Detect which cell encompasses the target text, then output its [X, Y] center coordinate. 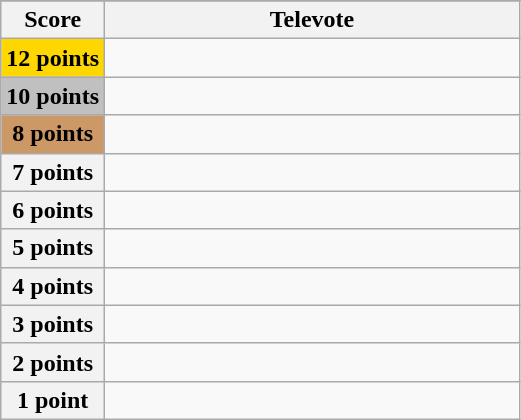
Score [53, 20]
1 point [53, 400]
6 points [53, 210]
3 points [53, 324]
5 points [53, 248]
Televote [312, 20]
2 points [53, 362]
10 points [53, 96]
8 points [53, 134]
4 points [53, 286]
7 points [53, 172]
12 points [53, 58]
